Search for the cell housing the specified text and yield its (X, Y) center coordinate. 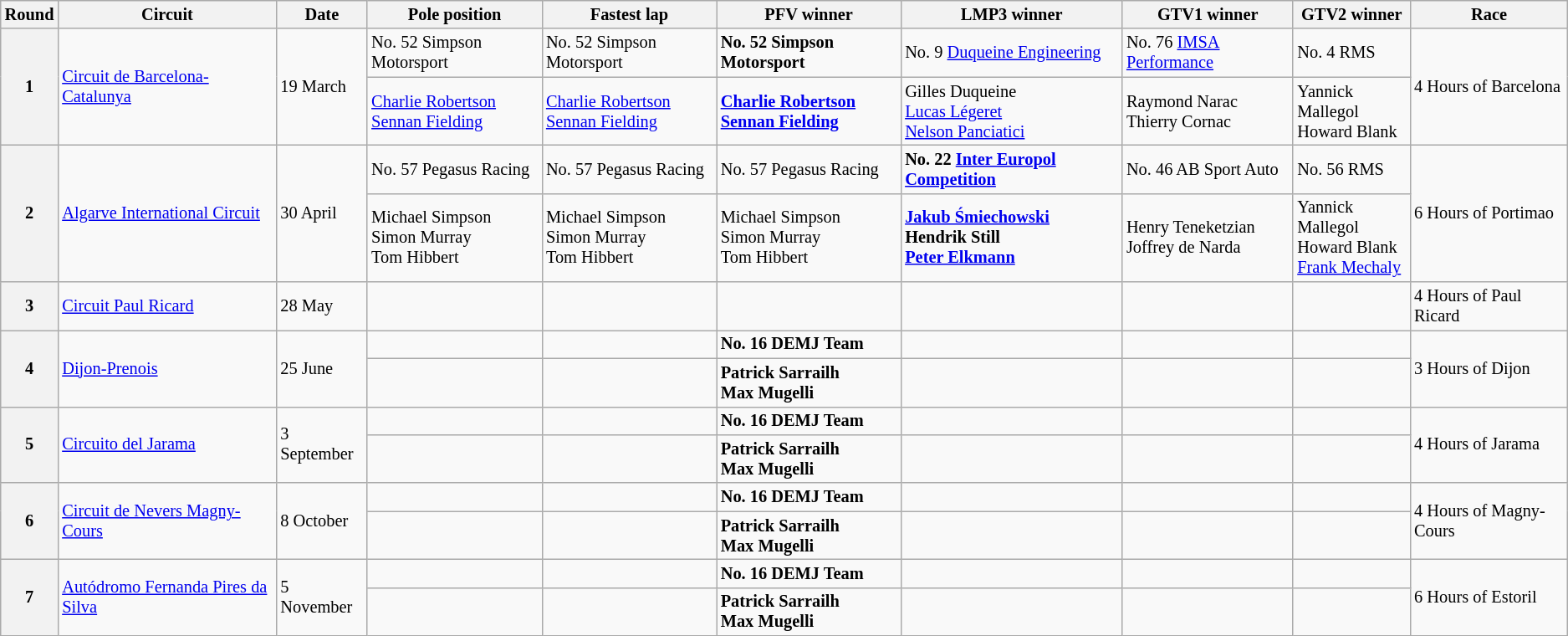
8 October (321, 521)
Round (30, 14)
No. 22 Inter Europol Competition (1012, 169)
6 Hours of Estoril (1489, 598)
Circuit Paul Ricard (167, 306)
Yannick Mallegol Howard Blank Frank Mechaly (1351, 238)
Race (1489, 14)
Autódromo Fernanda Pires da Silva (167, 598)
4 Hours of Barcelona (1489, 87)
Circuito del Jarama (167, 445)
1 (30, 87)
Circuit de Nevers Magny-Cours (167, 521)
PFV winner (809, 14)
LMP3 winner (1012, 14)
Gilles Duqueine Lucas Légeret Nelson Panciatici (1012, 111)
Circuit de Barcelona-Catalunya (167, 87)
30 April (321, 213)
6 Hours of Portimao (1489, 213)
28 May (321, 306)
Raymond Narac Thierry Cornac (1208, 111)
6 (30, 521)
4 Hours of Paul Ricard (1489, 306)
No. 56 RMS (1351, 169)
4 (30, 368)
19 March (321, 87)
No. 46 AB Sport Auto (1208, 169)
GTV2 winner (1351, 14)
3 (30, 306)
4 Hours of Magny-Cours (1489, 521)
Henry Teneketzian Joffrey de Narda (1208, 238)
Circuit (167, 14)
No. 9 Duqueine Engineering (1012, 53)
2 (30, 213)
No. 4 RMS (1351, 53)
Pole position (455, 14)
5 (30, 445)
Jakub Śmiechowski Hendrik Still Peter Elkmann (1012, 238)
Date (321, 14)
Yannick Mallegol Howard Blank (1351, 111)
No. 76 IMSA Performance (1208, 53)
3 September (321, 445)
Fastest lap (629, 14)
25 June (321, 368)
Algarve International Circuit (167, 213)
4 Hours of Jarama (1489, 445)
3 Hours of Dijon (1489, 368)
Dijon-Prenois (167, 368)
7 (30, 598)
GTV1 winner (1208, 14)
5 November (321, 598)
